Scan for the cell matching the given text and deliver its (x, y) coordinate at center. 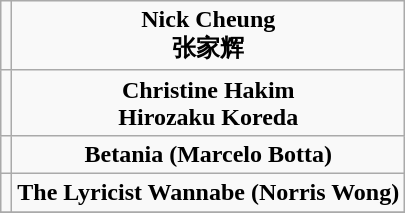
Betania (Marcelo Botta) (208, 154)
The Lyricist Wannabe (Norris Wong) (208, 192)
Nick Cheung 张家辉 (208, 36)
Christine Hakim Hirozaku Koreda (208, 102)
